Pinpoint the cell where the given text exists, returning its (X, Y) midpoint coordinate. 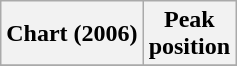
Peakposition (189, 34)
Chart (2006) (72, 34)
